Return the [x, y] coordinate for the center point of the cell that contains the specified text.  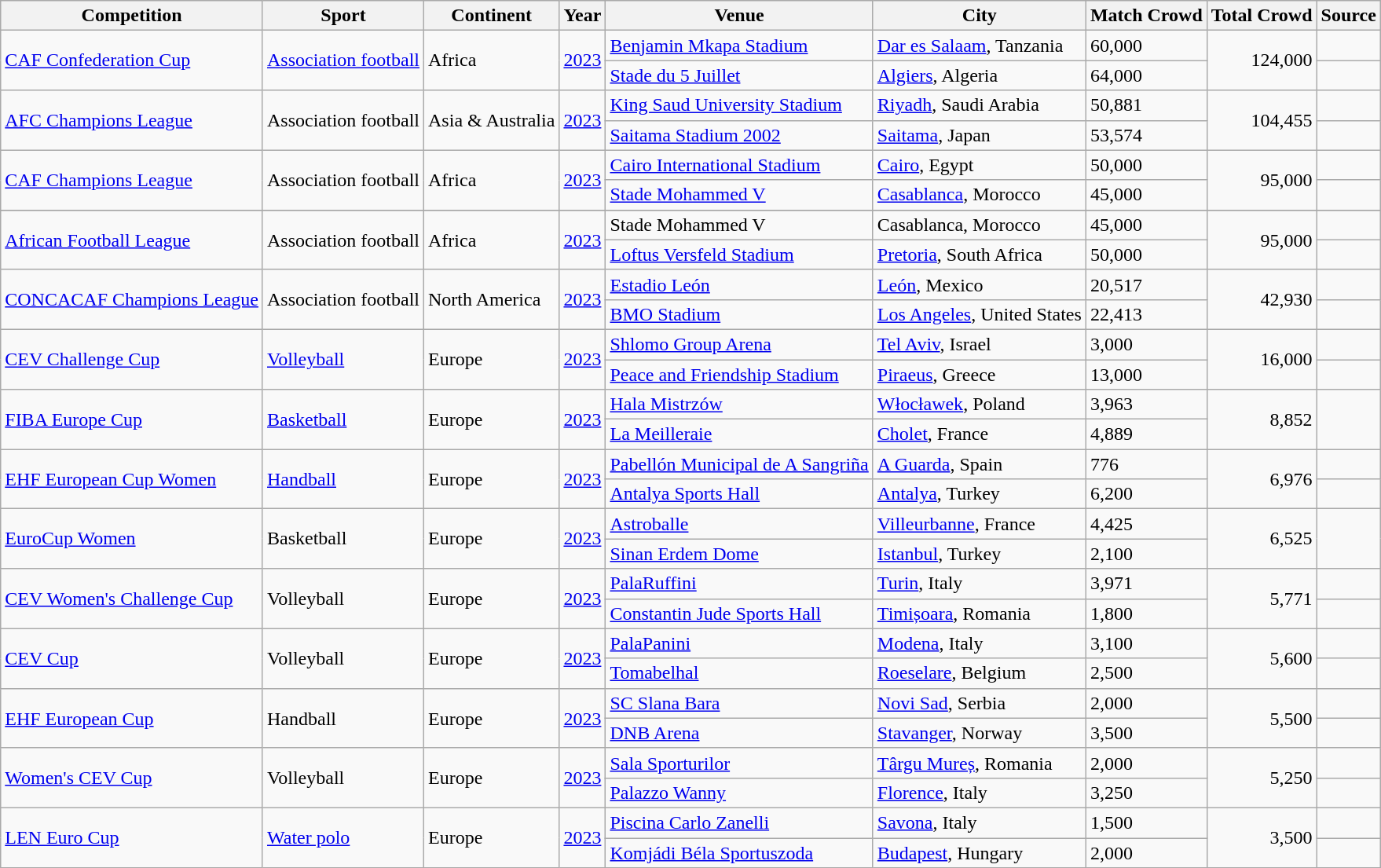
Source [1348, 16]
6,525 [1262, 539]
Sala Sporturilor [739, 763]
LEN Euro Cup [132, 837]
Savona, Italy [979, 822]
BMO Stadium [739, 314]
Peace and Friendship Stadium [739, 375]
Florence, Italy [979, 793]
EuroCup Women [132, 539]
Stavanger, Norway [979, 733]
Match Crowd [1146, 16]
CEV Women's Challenge Cup [132, 599]
4,889 [1146, 434]
Total Crowd [1262, 16]
Constantin Jude Sports Hall [739, 613]
Estadio León [739, 284]
Shlomo Group Arena [739, 344]
4,425 [1146, 524]
CONCACAF Champions League [132, 299]
León, Mexico [979, 284]
Antalya, Turkey [979, 494]
Asia & Australia [492, 120]
60,000 [1146, 46]
Tomabelhal [739, 673]
Women's CEV Cup [132, 778]
8,852 [1262, 419]
DNB Arena [739, 733]
16,000 [1262, 359]
3,963 [1146, 405]
Modena, Italy [979, 643]
Budapest, Hungary [979, 852]
5,771 [1262, 599]
Istanbul, Turkey [979, 554]
3,250 [1146, 793]
AFC Champions League [132, 120]
Sport [343, 16]
Palazzo Wanny [739, 793]
5,250 [1262, 778]
CEV Cup [132, 658]
PalaPanini [739, 643]
3,100 [1146, 643]
Astroballe [739, 524]
Year [583, 16]
Pabellón Municipal de A Sangriña [739, 464]
Turin, Italy [979, 584]
Competition [132, 16]
6,200 [1146, 494]
City [979, 16]
Stade du 5 Juillet [739, 75]
African Football League [132, 240]
Târgu Mureș, Romania [979, 763]
Villeurbanne, France [979, 524]
64,000 [1146, 75]
50,881 [1146, 105]
Dar es Salaam, Tanzania [979, 46]
Piraeus, Greece [979, 375]
124,000 [1262, 60]
2,500 [1146, 673]
SC Slana Bara [739, 703]
Los Angeles, United States [979, 314]
20,517 [1146, 284]
Continent [492, 16]
13,000 [1146, 375]
Algiers, Algeria [979, 75]
North America [492, 299]
EHF European Cup Women [132, 479]
6,976 [1262, 479]
Venue [739, 16]
CAF Confederation Cup [132, 60]
Novi Sad, Serbia [979, 703]
PalaRuffini [739, 584]
FIBA Europe Cup [132, 419]
Hala Mistrzów [739, 405]
Cholet, France [979, 434]
42,930 [1262, 299]
CEV Challenge Cup [132, 359]
Tel Aviv, Israel [979, 344]
Timișoara, Romania [979, 613]
Cairo, Egypt [979, 165]
Piscina Carlo Zanelli [739, 822]
Cairo International Stadium [739, 165]
CAF Champions League [132, 180]
Saitama Stadium 2002 [739, 135]
Komjádi Béla Sportuszoda [739, 852]
1,800 [1146, 613]
3,971 [1146, 584]
53,574 [1146, 135]
5,500 [1262, 718]
Benjamin Mkapa Stadium [739, 46]
Roeselare, Belgium [979, 673]
Antalya Sports Hall [739, 494]
Sinan Erdem Dome [739, 554]
Loftus Versfeld Stadium [739, 255]
104,455 [1262, 120]
2,100 [1146, 554]
1,500 [1146, 822]
3,000 [1146, 344]
Włocławek, Poland [979, 405]
A Guarda, Spain [979, 464]
Water polo [343, 837]
Saitama, Japan [979, 135]
5,600 [1262, 658]
King Saud University Stadium [739, 105]
La Meilleraie [739, 434]
Pretoria, South Africa [979, 255]
EHF European Cup [132, 718]
22,413 [1146, 314]
776 [1146, 464]
Riyadh, Saudi Arabia [979, 105]
